Extract the (x, y) coordinate from the center of the cell holding the provided text.  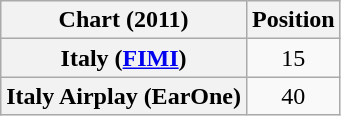
15 (293, 58)
Position (293, 20)
Italy Airplay (EarOne) (124, 96)
40 (293, 96)
Chart (2011) (124, 20)
Italy (FIMI) (124, 58)
